Pinpoint the cell where the given text exists, returning its (X, Y) midpoint coordinate. 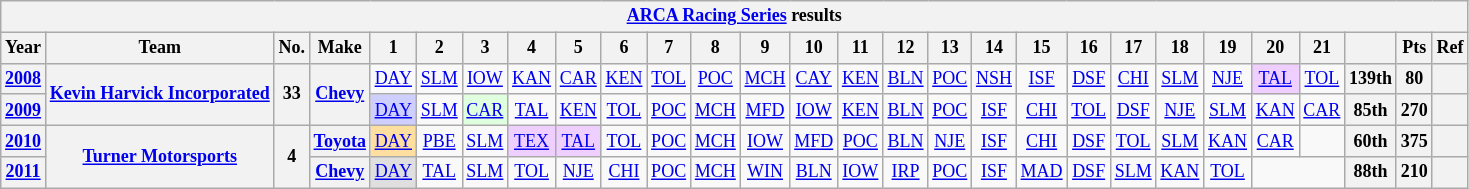
MAD (1042, 172)
2008 (24, 78)
Ref (1450, 48)
10 (814, 48)
3 (485, 48)
2009 (24, 110)
Team (160, 48)
ARCA Racing Series results (734, 16)
85th (1371, 110)
2011 (24, 172)
17 (1133, 48)
88th (1371, 172)
33 (292, 94)
12 (906, 48)
8 (715, 48)
9 (765, 48)
139th (1371, 78)
270 (1414, 110)
7 (669, 48)
Year (24, 48)
2 (439, 48)
16 (1088, 48)
Pts (1414, 48)
6 (624, 48)
20 (1275, 48)
IRP (906, 172)
375 (1414, 140)
WIN (765, 172)
PBE (439, 140)
210 (1414, 172)
CAY (814, 78)
NSH (994, 78)
5 (578, 48)
Toyota (340, 140)
No. (292, 48)
21 (1322, 48)
60th (1371, 140)
Kevin Harvick Incorporated (160, 94)
18 (1180, 48)
11 (861, 48)
TEX (532, 140)
14 (994, 48)
1 (393, 48)
13 (950, 48)
Turner Motorsports (160, 156)
80 (1414, 78)
15 (1042, 48)
2010 (24, 140)
Make (340, 48)
19 (1228, 48)
